Return (X, Y) of the center of cell containing provided text 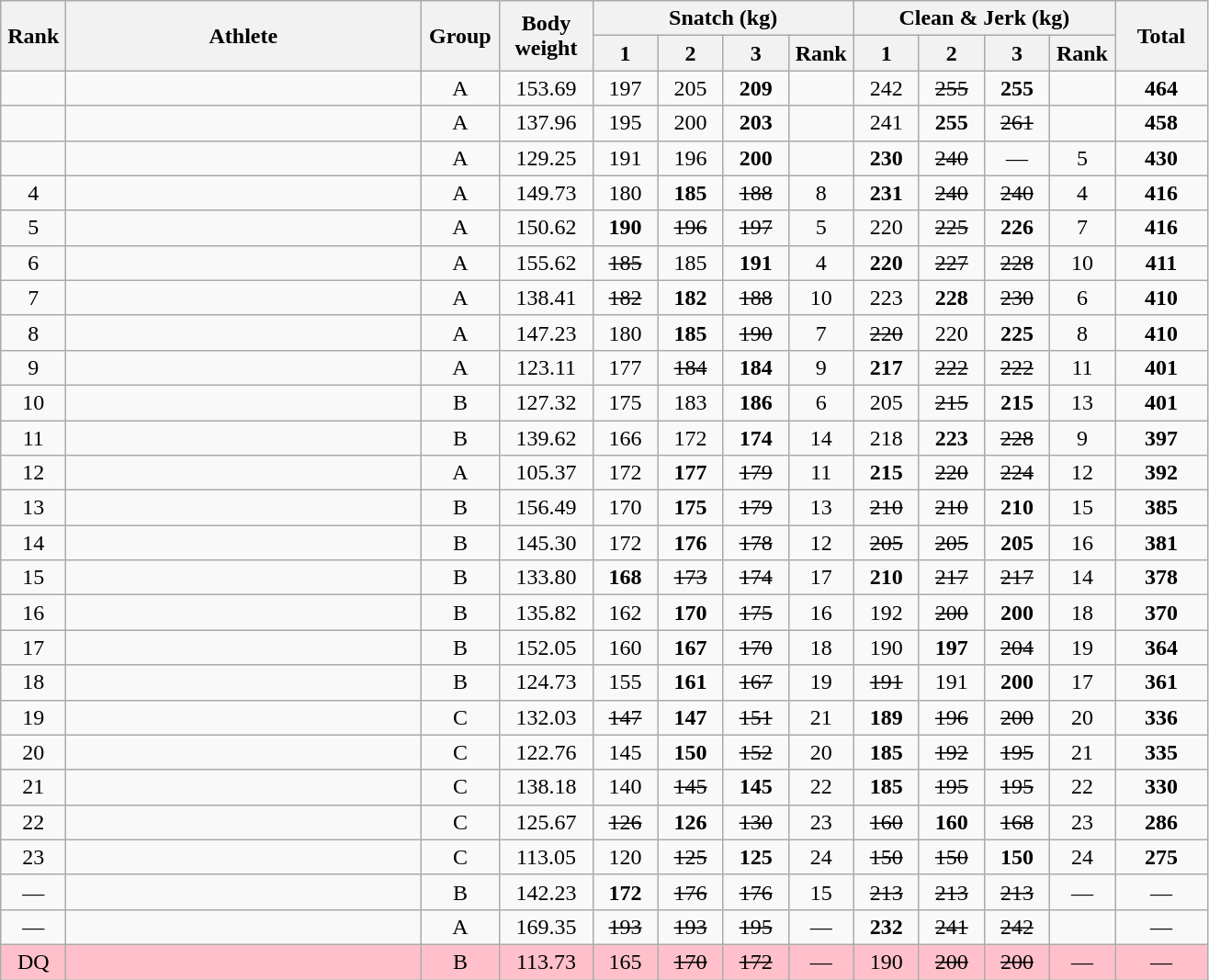
132.03 (546, 717)
113.73 (546, 962)
224 (1016, 473)
204 (1016, 648)
DQ (33, 962)
381 (1161, 543)
458 (1161, 123)
Group (460, 36)
135.82 (546, 613)
411 (1161, 263)
138.41 (546, 298)
Snatch (kg) (723, 18)
218 (886, 438)
152.05 (546, 648)
142.23 (546, 892)
397 (1161, 438)
137.96 (546, 123)
226 (1016, 228)
120 (625, 857)
430 (1161, 158)
173 (691, 578)
178 (755, 543)
Athlete (243, 36)
392 (1161, 473)
Clean & Jerk (kg) (984, 18)
464 (1161, 88)
385 (1161, 508)
227 (952, 263)
150.62 (546, 228)
336 (1161, 717)
275 (1161, 857)
Body weight (546, 36)
138.18 (546, 787)
140 (625, 787)
189 (886, 717)
364 (1161, 648)
133.80 (546, 578)
378 (1161, 578)
261 (1016, 123)
162 (625, 613)
152 (755, 752)
335 (1161, 752)
155.62 (546, 263)
145.30 (546, 543)
232 (886, 927)
165 (625, 962)
286 (1161, 822)
153.69 (546, 88)
209 (755, 88)
127.32 (546, 402)
183 (691, 402)
155 (625, 682)
149.73 (546, 193)
231 (886, 193)
113.05 (546, 857)
Total (1161, 36)
370 (1161, 613)
161 (691, 682)
361 (1161, 682)
203 (755, 123)
151 (755, 717)
169.35 (546, 927)
123.11 (546, 367)
186 (755, 402)
124.73 (546, 682)
125.67 (546, 822)
139.62 (546, 438)
166 (625, 438)
156.49 (546, 508)
130 (755, 822)
330 (1161, 787)
129.25 (546, 158)
122.76 (546, 752)
147.23 (546, 332)
105.37 (546, 473)
